For the text-containing cell, return its midpoint in (X, Y) coordinate format. 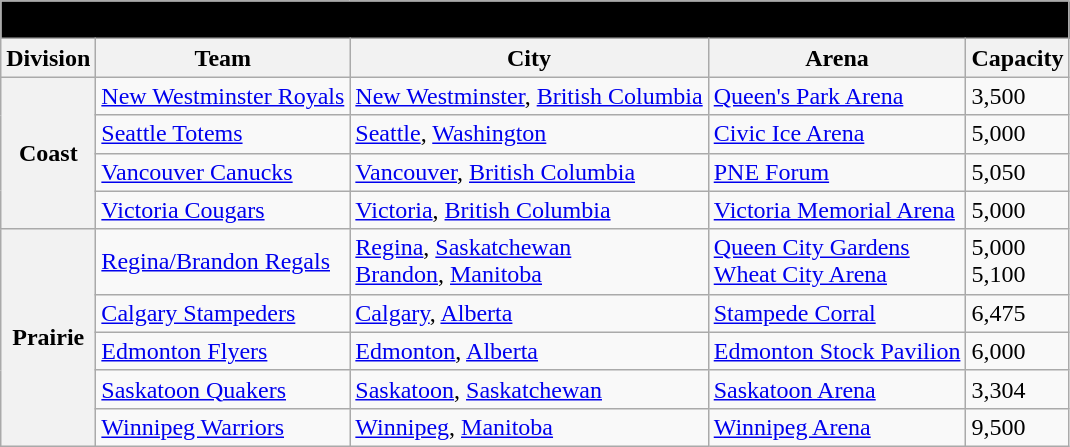
Seattle Totems (223, 134)
Edmonton, Alberta (529, 351)
Victoria Cougars (223, 210)
Victoria, British Columbia (529, 210)
City (529, 58)
Stampede Corral (837, 313)
Team (223, 58)
Civic Ice Arena (837, 134)
Winnipeg, Manitoba (529, 427)
1955–56 Western Hockey League (535, 20)
5,050 (1018, 172)
3,304 (1018, 389)
Calgary Stampeders (223, 313)
Edmonton Flyers (223, 351)
Victoria Memorial Arena (837, 210)
PNE Forum (837, 172)
Saskatoon Quakers (223, 389)
Capacity (1018, 58)
Queen's Park Arena (837, 96)
Winnipeg Arena (837, 427)
Division (48, 58)
Calgary, Alberta (529, 313)
Arena (837, 58)
Regina, Saskatchewan Brandon, Manitoba (529, 262)
5,000 5,100 (1018, 262)
Prairie (48, 338)
Coast (48, 153)
Vancouver, British Columbia (529, 172)
6,475 (1018, 313)
Saskatoon, Saskatchewan (529, 389)
Seattle, Washington (529, 134)
Vancouver Canucks (223, 172)
Edmonton Stock Pavilion (837, 351)
Saskatoon Arena (837, 389)
Winnipeg Warriors (223, 427)
3,500 (1018, 96)
6,000 (1018, 351)
9,500 (1018, 427)
New Westminster, British Columbia (529, 96)
Regina/Brandon Regals (223, 262)
New Westminster Royals (223, 96)
Queen City Gardens Wheat City Arena (837, 262)
